Detect which cell encompasses the target text, then output its [X, Y] center coordinate. 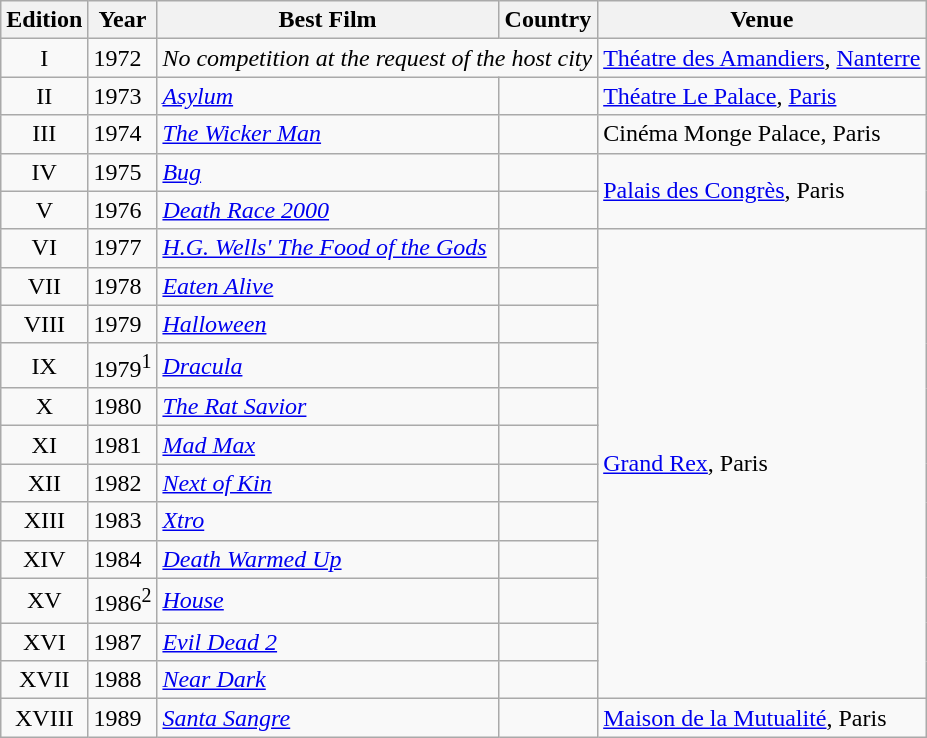
Death Warmed Up [328, 559]
II [44, 96]
XIII [44, 521]
III [44, 134]
Best Film [328, 20]
1976 [122, 210]
I [44, 58]
1989 [122, 718]
1981 [122, 445]
Near Dark [328, 680]
Country [548, 20]
Eaten Alive [328, 286]
IX [44, 366]
Théatre Le Palace, Paris [762, 96]
1983 [122, 521]
1974 [122, 134]
1978 [122, 286]
XV [44, 600]
Bug [328, 172]
No competition at the request of the host city [378, 58]
VI [44, 248]
1987 [122, 642]
1973 [122, 96]
Halloween [328, 324]
Théatre des Amandiers, Nanterre [762, 58]
1988 [122, 680]
X [44, 407]
1972 [122, 58]
1979 [122, 324]
Xtro [328, 521]
Dracula [328, 366]
Mad Max [328, 445]
VIII [44, 324]
Edition [44, 20]
Evil Dead 2 [328, 642]
Maison de la Mutualité, Paris [762, 718]
VII [44, 286]
1984 [122, 559]
Asylum [328, 96]
1975 [122, 172]
Cinéma Monge Palace, Paris [762, 134]
XVI [44, 642]
Palais des Congrès, Paris [762, 191]
V [44, 210]
Venue [762, 20]
1982 [122, 483]
1980 [122, 407]
1977 [122, 248]
IV [44, 172]
Next of Kin [328, 483]
Santa Sangre [328, 718]
The Rat Savior [328, 407]
19791 [122, 366]
XI [44, 445]
Year [122, 20]
House [328, 600]
Death Race 2000 [328, 210]
XVIII [44, 718]
Grand Rex, Paris [762, 464]
XIV [44, 559]
XII [44, 483]
XVII [44, 680]
19862 [122, 600]
The Wicker Man [328, 134]
H.G. Wells' The Food of the Gods [328, 248]
